Output the (x, y) coordinate of the center of the cell containing the given text.  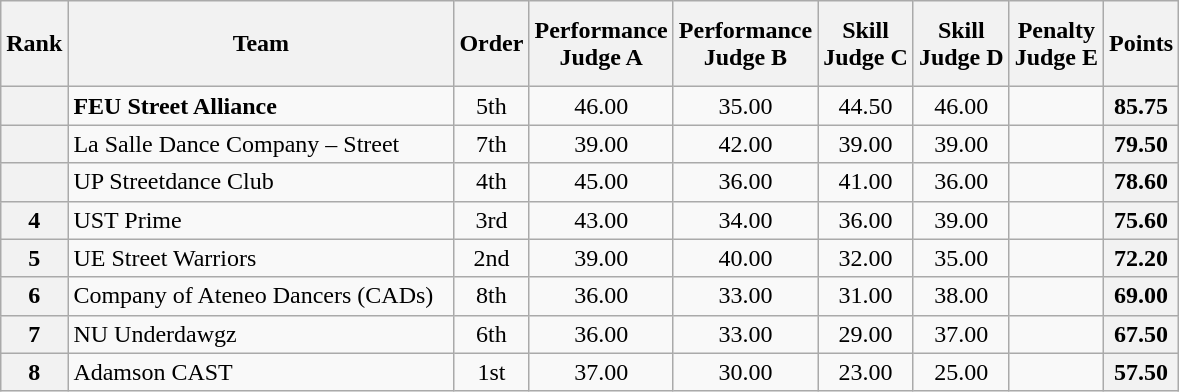
45.00 (601, 182)
8 (34, 372)
67.50 (1142, 334)
5 (34, 258)
PerformanceJudge A (601, 44)
1st (492, 372)
79.50 (1142, 144)
7 (34, 334)
5th (492, 106)
Rank (34, 44)
NU Underdawgz (261, 334)
44.50 (866, 106)
3rd (492, 220)
72.20 (1142, 258)
85.75 (1142, 106)
Team (261, 44)
38.00 (961, 296)
Points (1142, 44)
78.60 (1142, 182)
Company of Ateneo Dancers (CADs) (261, 296)
29.00 (866, 334)
30.00 (745, 372)
43.00 (601, 220)
7th (492, 144)
34.00 (745, 220)
UE Street Warriors (261, 258)
SkillJudge C (866, 44)
Adamson CAST (261, 372)
8th (492, 296)
4th (492, 182)
69.00 (1142, 296)
23.00 (866, 372)
2nd (492, 258)
PenaltyJudge E (1056, 44)
Order (492, 44)
4 (34, 220)
41.00 (866, 182)
57.50 (1142, 372)
UST Prime (261, 220)
La Salle Dance Company – Street (261, 144)
6th (492, 334)
75.60 (1142, 220)
42.00 (745, 144)
FEU Street Alliance (261, 106)
31.00 (866, 296)
25.00 (961, 372)
32.00 (866, 258)
40.00 (745, 258)
SkillJudge D (961, 44)
UP Streetdance Club (261, 182)
6 (34, 296)
PerformanceJudge B (745, 44)
